Extract the [X, Y] coordinate from the center of the cell holding the provided text.  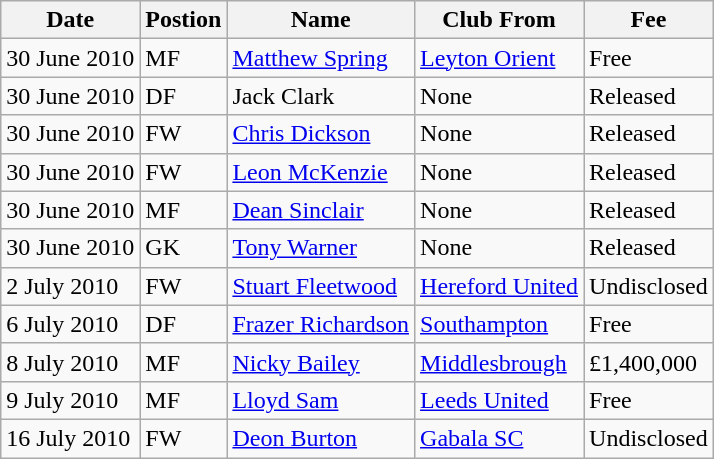
Gabala SC [500, 438]
2 July 2010 [70, 286]
Postion [184, 20]
Leyton Orient [500, 58]
Dean Sinclair [321, 210]
Deon Burton [321, 438]
Southampton [500, 324]
GK [184, 248]
Tony Warner [321, 248]
Frazer Richardson [321, 324]
6 July 2010 [70, 324]
Middlesbrough [500, 362]
Nicky Bailey [321, 362]
Fee [649, 20]
Name [321, 20]
Leon McKenzie [321, 172]
Stuart Fleetwood [321, 286]
Hereford United [500, 286]
Leeds United [500, 400]
16 July 2010 [70, 438]
9 July 2010 [70, 400]
£1,400,000 [649, 362]
Club From [500, 20]
Date [70, 20]
8 July 2010 [70, 362]
Jack Clark [321, 96]
Matthew Spring [321, 58]
Chris Dickson [321, 134]
Lloyd Sam [321, 400]
